Pinpoint the cell where the given text exists, returning its [x, y] midpoint coordinate. 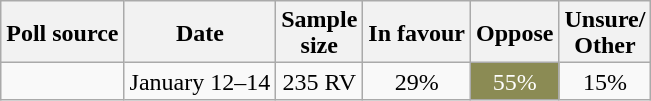
235 RV [320, 82]
In favour [417, 32]
55% [515, 82]
Oppose [515, 32]
January 12–14 [200, 82]
Poll source [62, 32]
Samplesize [320, 32]
Date [200, 32]
Unsure/Other [605, 32]
15% [605, 82]
29% [417, 82]
